Pinpoint the cell where the given text exists, returning its [X, Y] midpoint coordinate. 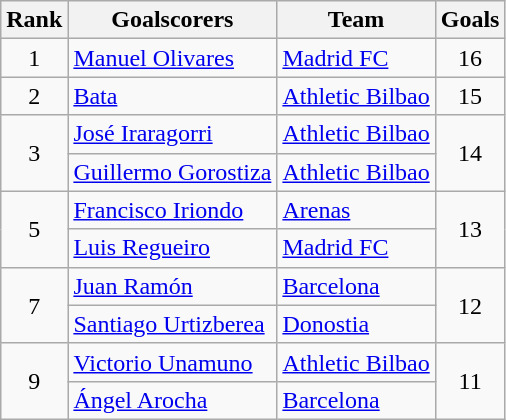
Arenas [356, 210]
José Iraragorri [172, 134]
12 [470, 305]
Goals [470, 20]
13 [470, 229]
Goalscorers [172, 20]
Victorio Unamuno [172, 362]
3 [34, 153]
Team [356, 20]
11 [470, 381]
Bata [172, 96]
5 [34, 229]
9 [34, 381]
Santiago Urtizberea [172, 324]
Guillermo Gorostiza [172, 172]
2 [34, 96]
Ángel Arocha [172, 400]
1 [34, 58]
Rank [34, 20]
Manuel Olivares [172, 58]
Francisco Iriondo [172, 210]
Donostia [356, 324]
14 [470, 153]
Juan Ramón [172, 286]
15 [470, 96]
Luis Regueiro [172, 248]
7 [34, 305]
16 [470, 58]
